Capture the cell that displays the provided text and extract its [X, Y] central coordinate. 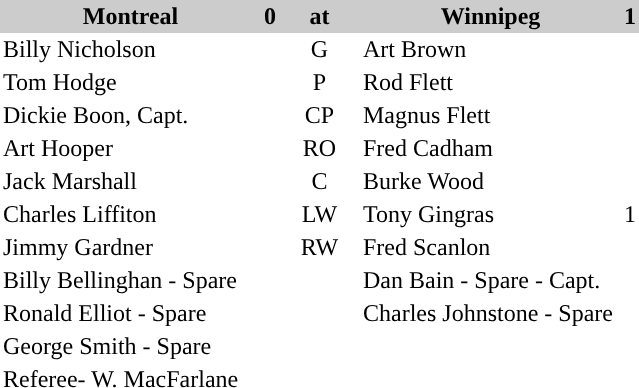
Fred Cadham [490, 148]
Charles Liffiton [130, 214]
Art Brown [490, 50]
Fred Scanlon [490, 248]
Tony Gingras [490, 214]
Billy Bellinghan - Spare [130, 280]
Rod Flett [490, 82]
Magnus Flett [490, 116]
Winnipeg [490, 16]
Dan Bain - Spare - Capt. [490, 280]
CP [320, 116]
RW [320, 248]
Ronald Elliot - Spare [130, 314]
at [320, 16]
RO [320, 148]
C [320, 182]
Charles Johnstone - Spare [490, 314]
Tom Hodge [130, 82]
Art Hooper [130, 148]
Billy Nicholson [130, 50]
George Smith - Spare [130, 346]
Jack Marshall [130, 182]
Jimmy Gardner [130, 248]
0 [270, 16]
Burke Wood [490, 182]
LW [320, 214]
P [320, 82]
G [320, 50]
Dickie Boon, Capt. [130, 116]
Montreal [130, 16]
